Return [x, y] of the center of cell containing provided text 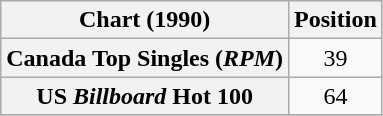
Canada Top Singles (RPM) [145, 58]
39 [336, 58]
Position [336, 20]
64 [336, 96]
Chart (1990) [145, 20]
US Billboard Hot 100 [145, 96]
